Output the [X, Y] coordinate of the center of the cell containing the given text.  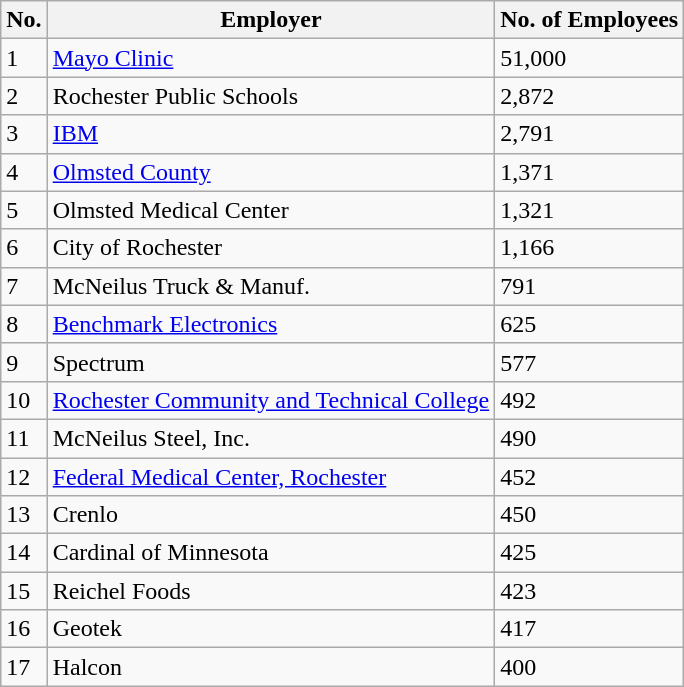
577 [590, 362]
Olmsted Medical Center [271, 210]
Cardinal of Minnesota [271, 553]
Geotek [271, 629]
6 [24, 248]
3 [24, 134]
423 [590, 591]
400 [590, 667]
Rochester Community and Technical College [271, 400]
7 [24, 286]
Federal Medical Center, Rochester [271, 477]
8 [24, 324]
15 [24, 591]
14 [24, 553]
490 [590, 438]
Mayo Clinic [271, 58]
1,371 [590, 172]
11 [24, 438]
City of Rochester [271, 248]
17 [24, 667]
791 [590, 286]
417 [590, 629]
Rochester Public Schools [271, 96]
Crenlo [271, 515]
No. of Employees [590, 20]
12 [24, 477]
McNeilus Steel, Inc. [271, 438]
Spectrum [271, 362]
492 [590, 400]
1,321 [590, 210]
4 [24, 172]
Benchmark Electronics [271, 324]
2,872 [590, 96]
2,791 [590, 134]
16 [24, 629]
No. [24, 20]
625 [590, 324]
452 [590, 477]
Halcon [271, 667]
1 [24, 58]
Employer [271, 20]
Reichel Foods [271, 591]
5 [24, 210]
450 [590, 515]
425 [590, 553]
10 [24, 400]
1,166 [590, 248]
McNeilus Truck & Manuf. [271, 286]
9 [24, 362]
13 [24, 515]
2 [24, 96]
Olmsted County [271, 172]
51,000 [590, 58]
IBM [271, 134]
